Extract the [x, y] coordinate from the center of the cell holding the provided text.  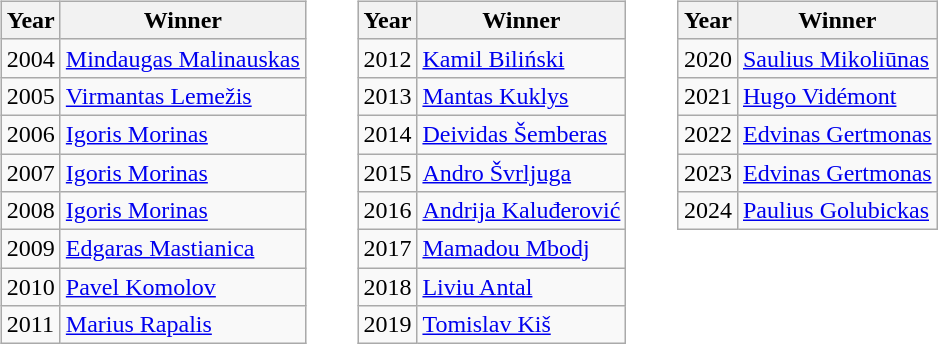
2017 [388, 249]
2018 [388, 287]
Andrija Kaluđerović [522, 211]
2014 [388, 134]
Tomislav Kiš [522, 325]
2010 [30, 287]
2023 [708, 173]
2006 [30, 134]
Edgaras Mastianica [182, 249]
2004 [30, 58]
Hugo Vidémont [837, 96]
2013 [388, 96]
2020 [708, 58]
Mantas Kuklys [522, 96]
2011 [30, 325]
2022 [708, 134]
Mindaugas Malinauskas [182, 58]
Paulius Golubickas [837, 211]
2007 [30, 173]
Kamil Biliński [522, 58]
Liviu Antal [522, 287]
Mamadou Mbodj [522, 249]
2012 [388, 58]
Saulius Mikoliūnas [837, 58]
2024 [708, 211]
Andro Švrljuga [522, 173]
2015 [388, 173]
2009 [30, 249]
2016 [388, 211]
Deividas Šemberas [522, 134]
2008 [30, 211]
2005 [30, 96]
Pavel Komolov [182, 287]
Virmantas Lemežis [182, 96]
2021 [708, 96]
2019 [388, 325]
Marius Rapalis [182, 325]
